Find where the given text appears and provide that cell's center as (X, Y) coordinate. 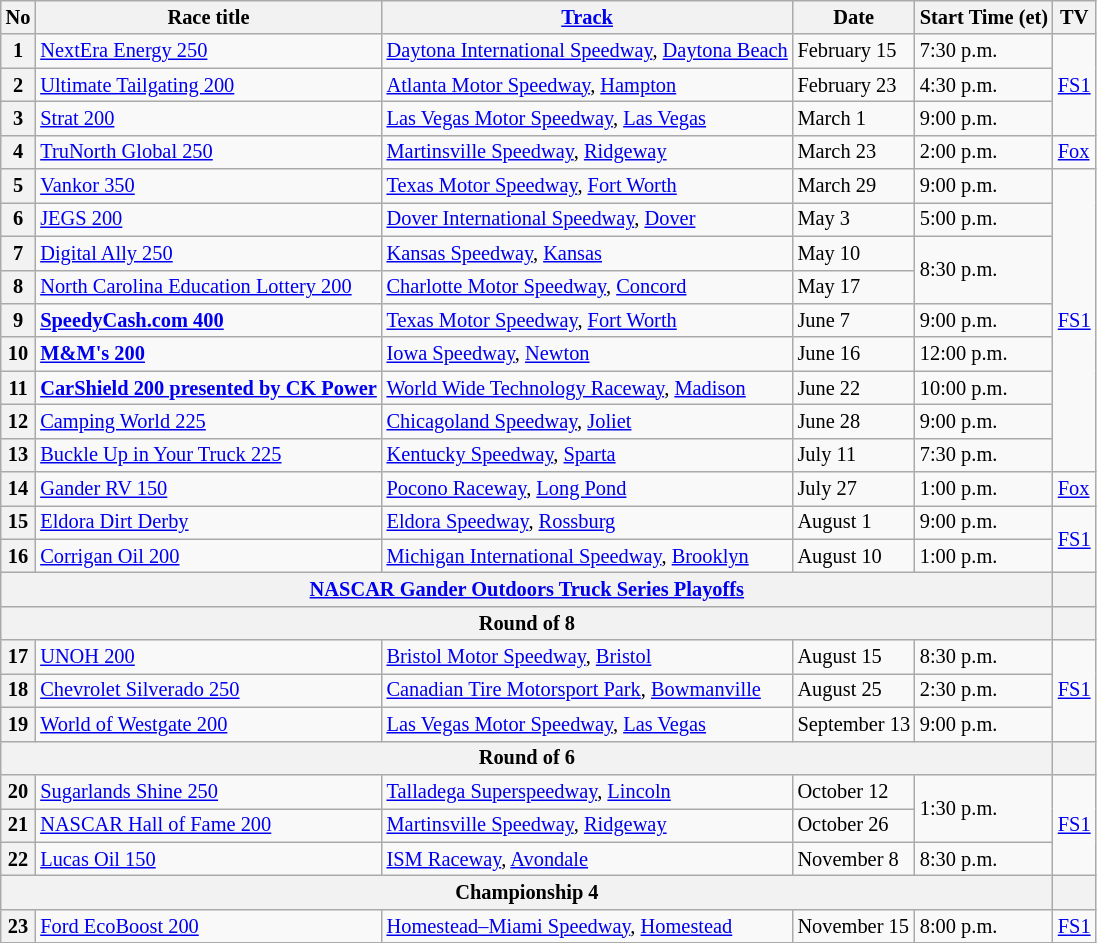
Eldora Speedway, Rossburg (588, 522)
May 10 (854, 253)
Race title (208, 17)
16 (18, 556)
11 (18, 388)
Michigan International Speedway, Brooklyn (588, 556)
August 10 (854, 556)
Talladega Superspeedway, Lincoln (588, 791)
1 (18, 51)
March 1 (854, 118)
September 13 (854, 724)
Dover International Speedway, Dover (588, 219)
March 29 (854, 186)
Date (854, 17)
Round of 8 (527, 623)
Charlotte Motor Speedway, Concord (588, 287)
NASCAR Hall of Fame 200 (208, 825)
Bristol Motor Speedway, Bristol (588, 657)
10 (18, 354)
May 17 (854, 287)
14 (18, 489)
23 (18, 926)
Canadian Tire Motorsport Park, Bowmanville (588, 690)
June 16 (854, 354)
November 15 (854, 926)
2 (18, 85)
Daytona International Speedway, Daytona Beach (588, 51)
Corrigan Oil 200 (208, 556)
Buckle Up in Your Truck 225 (208, 455)
4 (18, 152)
World Wide Technology Raceway, Madison (588, 388)
Lucas Oil 150 (208, 859)
Digital Ally 250 (208, 253)
Gander RV 150 (208, 489)
July 27 (854, 489)
1:30 p.m. (984, 808)
Round of 6 (527, 758)
February 15 (854, 51)
19 (18, 724)
World of Westgate 200 (208, 724)
8 (18, 287)
Ford EcoBoost 200 (208, 926)
Chevrolet Silverado 250 (208, 690)
Eldora Dirt Derby (208, 522)
October 12 (854, 791)
March 23 (854, 152)
Ultimate Tailgating 200 (208, 85)
October 26 (854, 825)
November 8 (854, 859)
August 25 (854, 690)
3 (18, 118)
9 (18, 320)
5 (18, 186)
20 (18, 791)
Start Time (et) (984, 17)
7 (18, 253)
Homestead–Miami Speedway, Homestead (588, 926)
August 15 (854, 657)
Chicagoland Speedway, Joliet (588, 421)
12 (18, 421)
North Carolina Education Lottery 200 (208, 287)
13 (18, 455)
Kentucky Speedway, Sparta (588, 455)
6 (18, 219)
Track (588, 17)
JEGS 200 (208, 219)
5:00 p.m. (984, 219)
2:00 p.m. (984, 152)
Sugarlands Shine 250 (208, 791)
22 (18, 859)
10:00 p.m. (984, 388)
Kansas Speedway, Kansas (588, 253)
TV (1074, 17)
No (18, 17)
TruNorth Global 250 (208, 152)
June 22 (854, 388)
SpeedyCash.com 400 (208, 320)
17 (18, 657)
February 23 (854, 85)
4:30 p.m. (984, 85)
CarShield 200 presented by CK Power (208, 388)
18 (18, 690)
2:30 p.m. (984, 690)
21 (18, 825)
Strat 200 (208, 118)
Atlanta Motor Speedway, Hampton (588, 85)
ISM Raceway, Avondale (588, 859)
Pocono Raceway, Long Pond (588, 489)
UNOH 200 (208, 657)
Camping World 225 (208, 421)
NextEra Energy 250 (208, 51)
NASCAR Gander Outdoors Truck Series Playoffs (527, 589)
15 (18, 522)
August 1 (854, 522)
June 7 (854, 320)
Championship 4 (527, 892)
June 28 (854, 421)
May 3 (854, 219)
12:00 p.m. (984, 354)
8:00 p.m. (984, 926)
Vankor 350 (208, 186)
M&M's 200 (208, 354)
July 11 (854, 455)
Iowa Speedway, Newton (588, 354)
